Pinpoint the cell where the given text exists, returning its (x, y) midpoint coordinate. 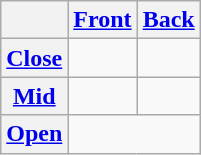
Back (168, 20)
Open (34, 134)
Front (102, 20)
Close (34, 58)
Mid (34, 96)
